Output the (X, Y) coordinate of the center of the cell containing the given text.  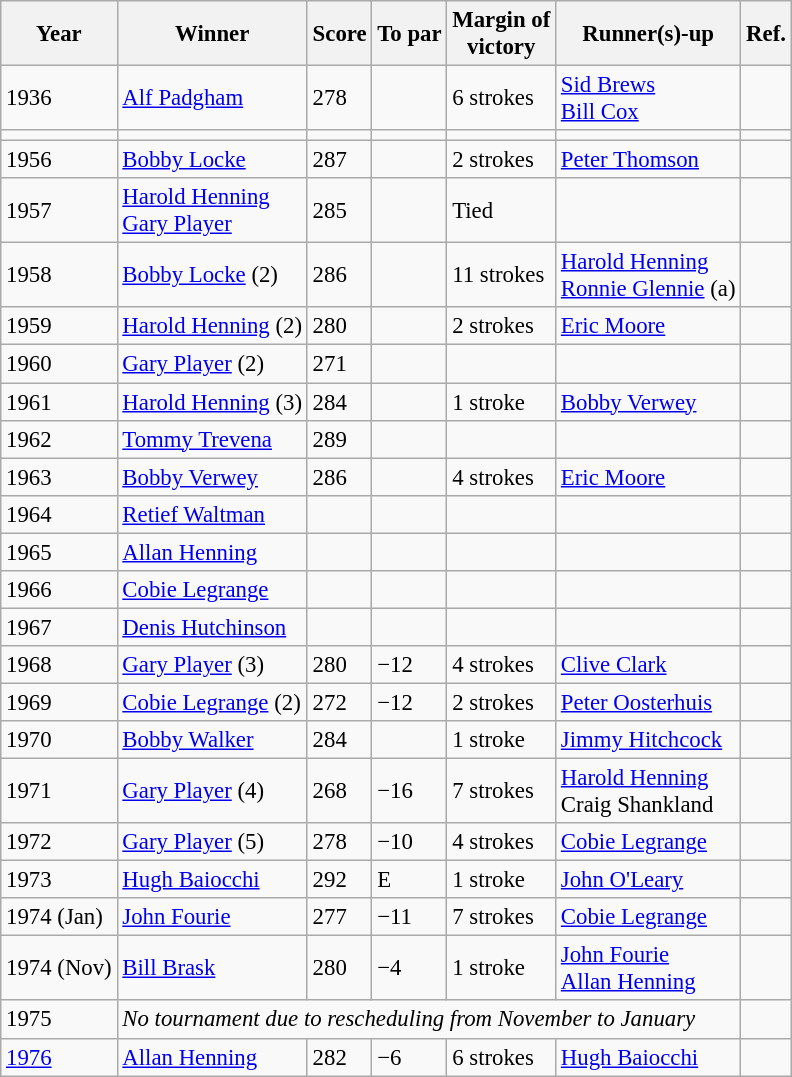
Bobby Walker (212, 740)
Year (59, 34)
Gary Player (5) (212, 842)
1961 (59, 402)
John Fourie (212, 917)
−4 (410, 968)
271 (340, 364)
Jimmy Hitchcock (648, 740)
1969 (59, 702)
−10 (410, 842)
1976 (59, 1057)
−11 (410, 917)
1963 (59, 477)
1957 (59, 210)
Denis Hutchinson (212, 627)
285 (340, 210)
11 strokes (502, 276)
Bill Brask (212, 968)
1974 (Nov) (59, 968)
−6 (410, 1057)
Runner(s)-up (648, 34)
Tied (502, 210)
1970 (59, 740)
268 (340, 792)
1974 (Jan) (59, 917)
Peter Oosterhuis (648, 702)
Cobie Legrange (2) (212, 702)
−16 (410, 792)
Gary Player (3) (212, 665)
To par (410, 34)
1962 (59, 439)
Clive Clark (648, 665)
Gary Player (2) (212, 364)
287 (340, 160)
1967 (59, 627)
1973 (59, 880)
Harold Henning (3) (212, 402)
1971 (59, 792)
277 (340, 917)
1966 (59, 590)
John Fourie Allan Henning (648, 968)
272 (340, 702)
289 (340, 439)
Winner (212, 34)
Bobby Locke (2) (212, 276)
Harold Henning Ronnie Glennie (a) (648, 276)
1958 (59, 276)
Margin ofvictory (502, 34)
1972 (59, 842)
Peter Thomson (648, 160)
John O'Leary (648, 880)
1964 (59, 514)
1960 (59, 364)
Score (340, 34)
292 (340, 880)
E (410, 880)
Tommy Trevena (212, 439)
Bobby Locke (212, 160)
Ref. (766, 34)
1936 (59, 98)
Alf Padgham (212, 98)
1968 (59, 665)
Retief Waltman (212, 514)
1959 (59, 327)
282 (340, 1057)
Harold Henning (2) (212, 327)
1965 (59, 552)
1956 (59, 160)
No tournament due to rescheduling from November to January (429, 1020)
Harold Henning Gary Player (212, 210)
Harold Henning Craig Shankland (648, 792)
1975 (59, 1020)
Sid Brews Bill Cox (648, 98)
Gary Player (4) (212, 792)
